Find where the given text appears and provide that cell's center as (X, Y) coordinate. 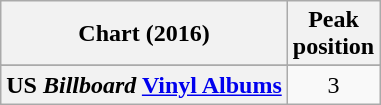
US Billboard Vinyl Albums (144, 85)
Chart (2016) (144, 34)
Peak position (333, 34)
3 (333, 85)
